Locate the cell with the specified text and output its (X, Y) center coordinate. 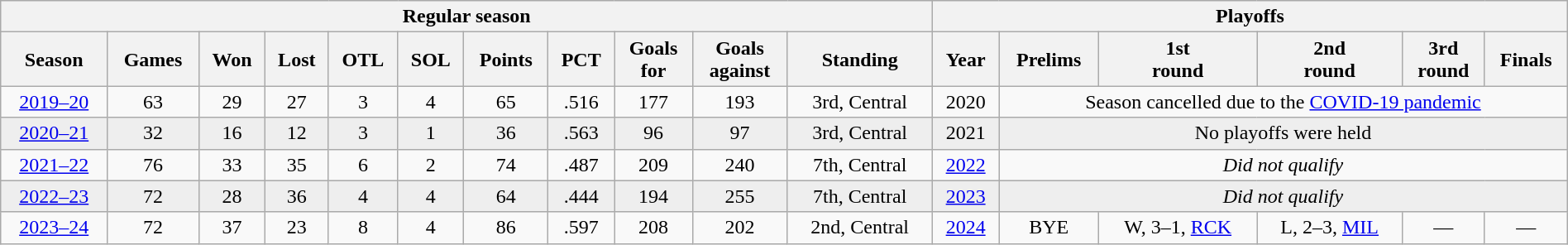
27 (297, 102)
Games (154, 60)
Season cancelled due to the COVID-19 pandemic (1284, 102)
74 (506, 165)
Regular season (466, 17)
28 (232, 196)
37 (232, 228)
97 (739, 133)
BYE (1049, 228)
W, 3–1, RCK (1178, 228)
L, 2–3, MIL (1330, 228)
SOL (431, 60)
2023 (966, 196)
1stround (1178, 60)
Lost (297, 60)
2020–21 (55, 133)
.444 (581, 196)
1 (431, 133)
2 (431, 165)
2019–20 (55, 102)
32 (154, 133)
OTL (363, 60)
2021–22 (55, 165)
193 (739, 102)
63 (154, 102)
209 (653, 165)
2022 (966, 165)
76 (154, 165)
Goalsagainst (739, 60)
2022–23 (55, 196)
Year (966, 60)
202 (739, 228)
2ndround (1330, 60)
Standing (860, 60)
6 (363, 165)
208 (653, 228)
Points (506, 60)
Finals (1526, 60)
16 (232, 133)
.487 (581, 165)
Won (232, 60)
33 (232, 165)
3rdround (1444, 60)
Playoffs (1250, 17)
29 (232, 102)
96 (653, 133)
.516 (581, 102)
35 (297, 165)
Season (55, 60)
194 (653, 196)
2020 (966, 102)
65 (506, 102)
255 (739, 196)
177 (653, 102)
Prelims (1049, 60)
Goalsfor (653, 60)
12 (297, 133)
64 (506, 196)
86 (506, 228)
23 (297, 228)
No playoffs were held (1284, 133)
PCT (581, 60)
2023–24 (55, 228)
.563 (581, 133)
2021 (966, 133)
2024 (966, 228)
.597 (581, 228)
240 (739, 165)
8 (363, 228)
2nd, Central (860, 228)
